Return the [x, y] coordinate for the center point of the cell that contains the specified text.  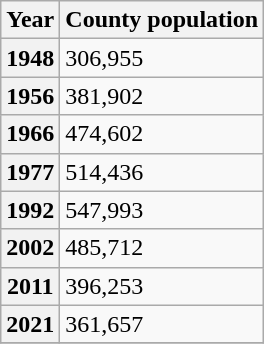
306,955 [162, 58]
2002 [30, 248]
1966 [30, 134]
1956 [30, 96]
485,712 [162, 248]
514,436 [162, 172]
361,657 [162, 324]
381,902 [162, 96]
2011 [30, 286]
2021 [30, 324]
1992 [30, 210]
Year [30, 20]
1977 [30, 172]
County population [162, 20]
396,253 [162, 286]
1948 [30, 58]
547,993 [162, 210]
474,602 [162, 134]
